Provide the (x, y) coordinate of the cell's center where the given text is located.  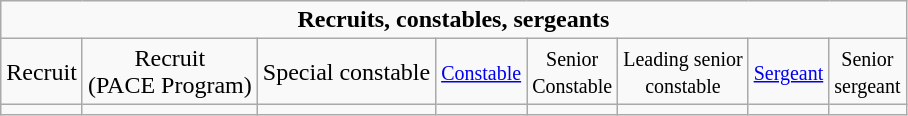
Recruit (42, 72)
Special constable (346, 72)
Recruits, constables, sergeants (454, 20)
Constable (482, 72)
Senior Constable (572, 72)
Recruit (PACE Program) (170, 72)
Leading senior constable (683, 72)
Sergeant (788, 72)
Seniorsergeant (868, 72)
